Scan for the cell matching the given text and deliver its (x, y) coordinate at center. 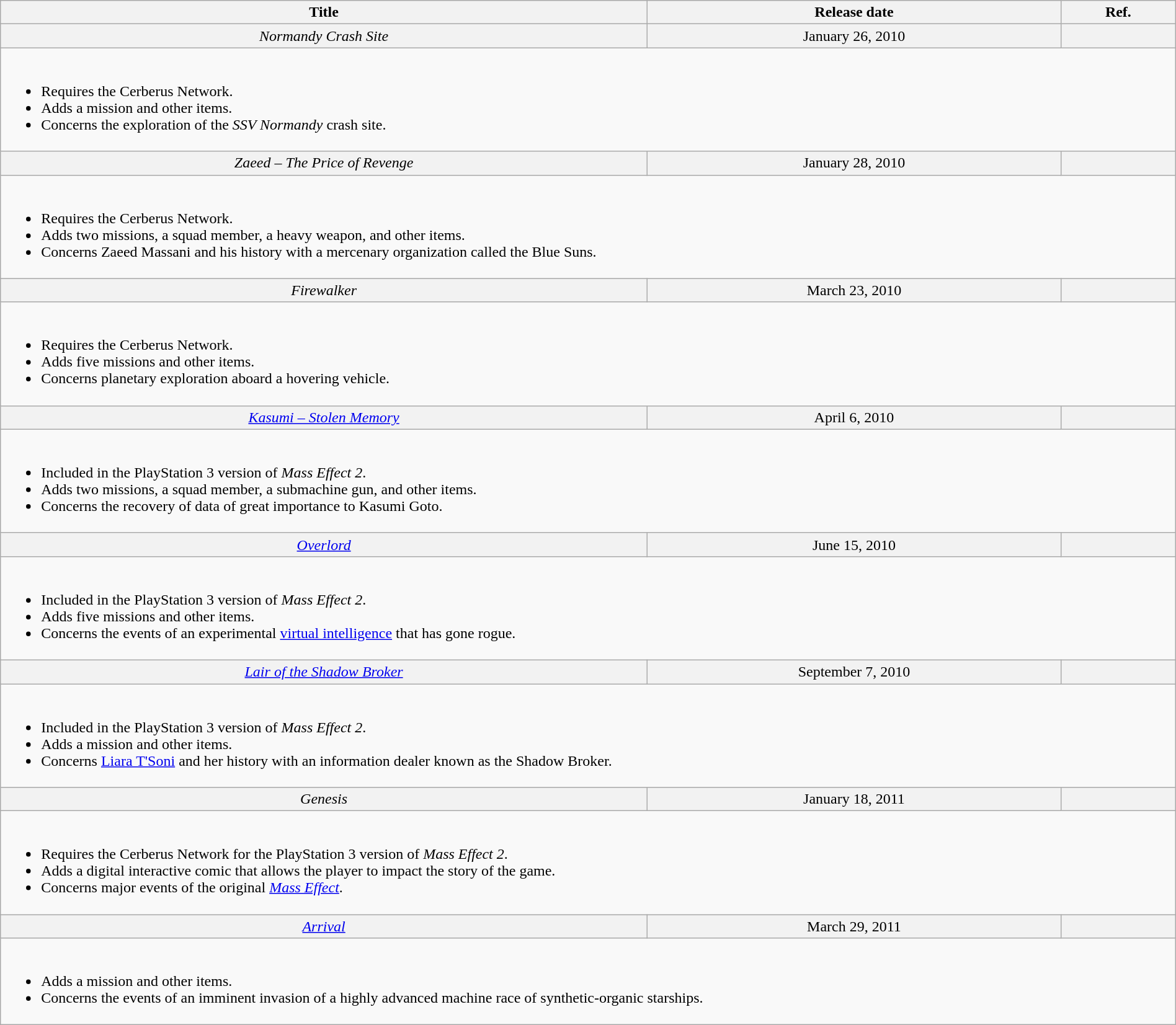
Lair of the Shadow Broker (324, 672)
Title (324, 12)
Overlord (324, 544)
Normandy Crash Site (324, 36)
Requires the Cerberus Network.Adds a mission and other items.Concerns the exploration of the SSV Normandy crash site. (588, 99)
Firewalker (324, 290)
September 7, 2010 (853, 672)
Release date (853, 12)
Kasumi – Stolen Memory (324, 417)
Requires the Cerberus Network.Adds five missions and other items.Concerns planetary exploration aboard a hovering vehicle. (588, 353)
Ref. (1118, 12)
January 18, 2011 (853, 799)
March 23, 2010 (853, 290)
Adds a mission and other items.Concerns the events of an imminent invasion of a highly advanced machine race of synthetic-organic starships. (588, 982)
Genesis (324, 799)
January 26, 2010 (853, 36)
March 29, 2011 (853, 926)
January 28, 2010 (853, 163)
June 15, 2010 (853, 544)
Zaeed – The Price of Revenge (324, 163)
April 6, 2010 (853, 417)
Arrival (324, 926)
